Output the (x, y) coordinate of the center of the cell containing the given text.  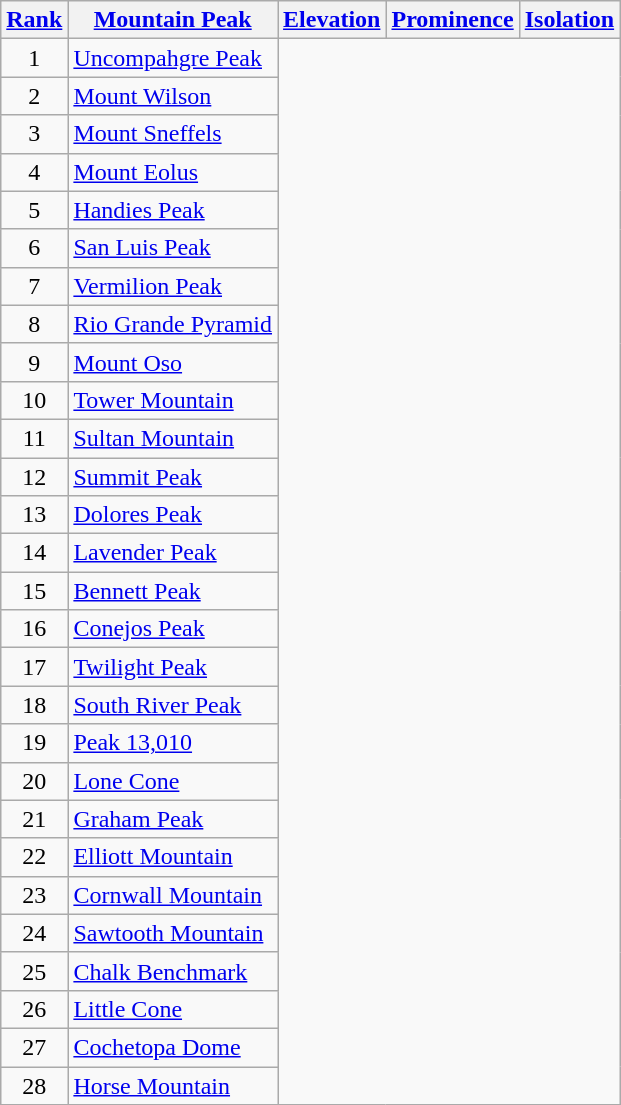
Mount Oso (173, 362)
Horse Mountain (173, 1085)
Chalk Benchmark (173, 971)
Mount Sneffels (173, 134)
Mount Wilson (173, 96)
Handies Peak (173, 210)
24 (34, 933)
12 (34, 477)
9 (34, 362)
25 (34, 971)
5 (34, 210)
19 (34, 743)
Isolation (569, 20)
7 (34, 286)
2 (34, 96)
Graham Peak (173, 819)
Mountain Peak (173, 20)
10 (34, 400)
27 (34, 1047)
Rank (34, 20)
22 (34, 857)
Conejos Peak (173, 629)
Rio Grande Pyramid (173, 324)
Vermilion Peak (173, 286)
4 (34, 172)
Sultan Mountain (173, 438)
28 (34, 1085)
16 (34, 629)
11 (34, 438)
6 (34, 248)
Prominence (452, 20)
14 (34, 553)
Little Cone (173, 1009)
South River Peak (173, 705)
San Luis Peak (173, 248)
1 (34, 58)
26 (34, 1009)
17 (34, 667)
Twilight Peak (173, 667)
13 (34, 515)
18 (34, 705)
20 (34, 781)
15 (34, 591)
Uncompahgre Peak (173, 58)
Bennett Peak (173, 591)
Lone Cone (173, 781)
Peak 13,010 (173, 743)
Tower Mountain (173, 400)
Mount Eolus (173, 172)
Lavender Peak (173, 553)
Summit Peak (173, 477)
8 (34, 324)
Cochetopa Dome (173, 1047)
Elevation (332, 20)
23 (34, 895)
Cornwall Mountain (173, 895)
3 (34, 134)
21 (34, 819)
Dolores Peak (173, 515)
Sawtooth Mountain (173, 933)
Elliott Mountain (173, 857)
